Detect which cell encompasses the target text, then output its [x, y] center coordinate. 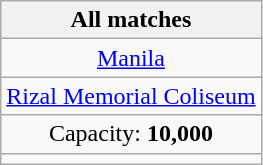
Rizal Memorial Coliseum [131, 96]
Capacity: 10,000 [131, 134]
All matches [131, 20]
Manila [131, 58]
